Detect which cell encompasses the target text, then output its (x, y) center coordinate. 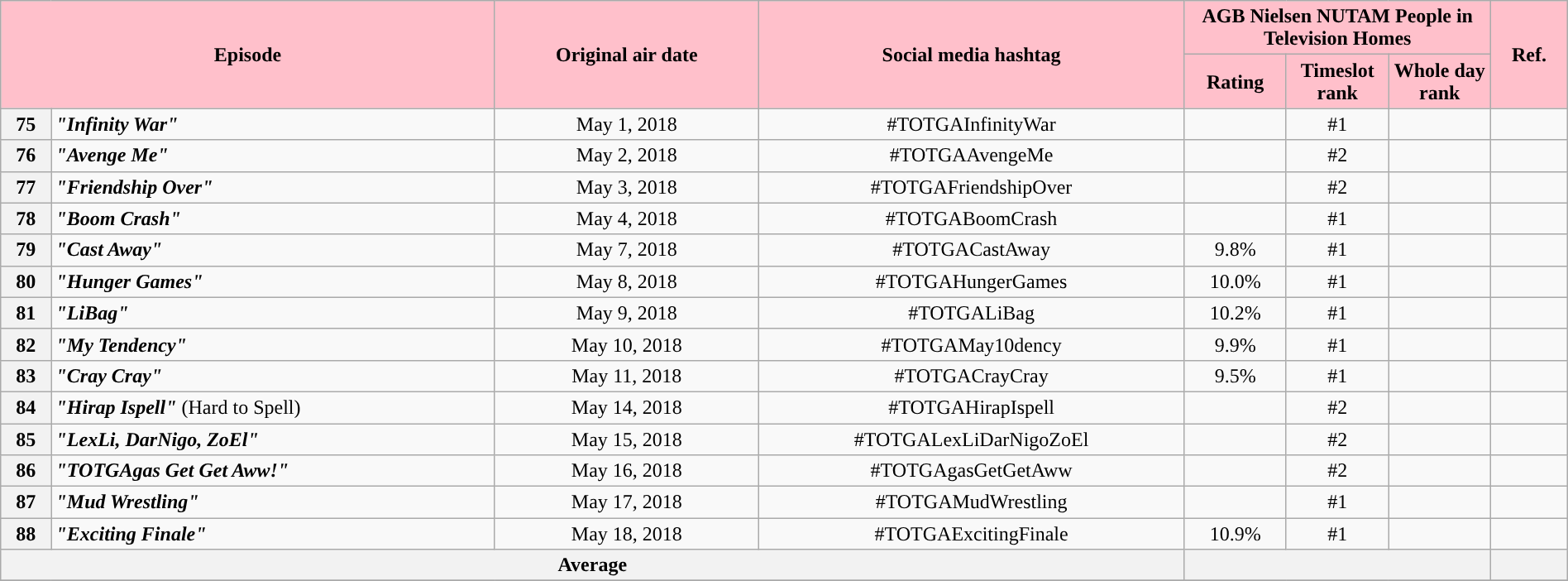
#TOTGAMay10dency (971, 344)
9.5% (1236, 376)
#TOTGAgasGetGetAww (971, 471)
10.0% (1236, 281)
81 (26, 313)
77 (26, 187)
May 15, 2018 (627, 439)
79 (26, 250)
#TOTGALexLiDarNigoZoEl (971, 439)
#TOTGACrayCray (971, 376)
May 7, 2018 (627, 250)
82 (26, 344)
"Hirap Ispell" (Hard to Spell) (273, 407)
"TOTGAgas Get Get Aww!" (273, 471)
84 (26, 407)
#TOTGAHirapIspell (971, 407)
AGB Nielsen NUTAM People in Television Homes (1338, 28)
Rating (1236, 81)
May 17, 2018 (627, 502)
May 4, 2018 (627, 218)
May 2, 2018 (627, 156)
76 (26, 156)
Timeslotrank (1337, 81)
86 (26, 471)
#TOTGAHungerGames (971, 281)
#TOTGAExcitingFinale (971, 534)
78 (26, 218)
May 16, 2018 (627, 471)
"Exciting Finale" (273, 534)
"LiBag" (273, 313)
"Boom Crash" (273, 218)
"Avenge Me" (273, 156)
Social media hashtag (971, 55)
"LexLi, DarNigo, ZoEl" (273, 439)
10.9% (1236, 534)
Average (592, 565)
83 (26, 376)
9.9% (1236, 344)
"Friendship Over" (273, 187)
"My Tendency" (273, 344)
May 1, 2018 (627, 124)
Whole dayrank (1440, 81)
87 (26, 502)
May 10, 2018 (627, 344)
Episode (248, 55)
May 3, 2018 (627, 187)
9.8% (1236, 250)
88 (26, 534)
#TOTGACastAway (971, 250)
10.2% (1236, 313)
80 (26, 281)
#TOTGAMudWrestling (971, 502)
85 (26, 439)
"Hunger Games" (273, 281)
#TOTGABoomCrash (971, 218)
"Infinity War" (273, 124)
"Mud Wrestling" (273, 502)
May 11, 2018 (627, 376)
May 8, 2018 (627, 281)
#TOTGALiBag (971, 313)
#TOTGAFriendshipOver (971, 187)
75 (26, 124)
May 18, 2018 (627, 534)
"Cast Away" (273, 250)
#TOTGAInfinityWar (971, 124)
May 14, 2018 (627, 407)
May 9, 2018 (627, 313)
"Cray Cray" (273, 376)
Ref. (1530, 55)
#TOTGAAvengeMe (971, 156)
Original air date (627, 55)
